Pinpoint the cell where the given text exists, returning its (X, Y) midpoint coordinate. 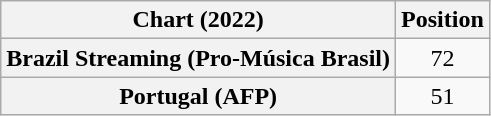
Portugal (AFP) (198, 96)
Brazil Streaming (Pro-Música Brasil) (198, 58)
Position (443, 20)
Chart (2022) (198, 20)
72 (443, 58)
51 (443, 96)
